Return the (X, Y) coordinate for the center point of the cell that contains the specified text.  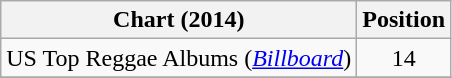
14 (404, 58)
Chart (2014) (179, 20)
US Top Reggae Albums (Billboard) (179, 58)
Position (404, 20)
